Identify which cell holds the provided text, then report its (x, y) central coordinate. 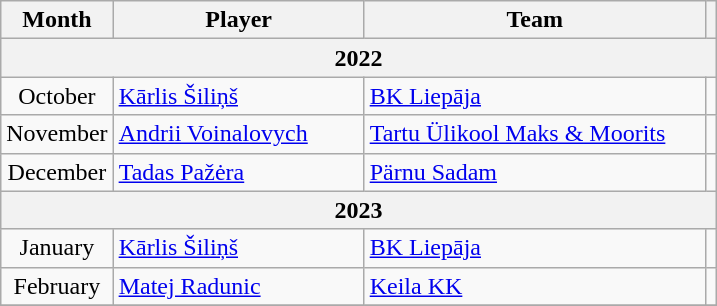
December (57, 172)
Team (534, 20)
Keila KK (534, 286)
Tadas Pažėra (238, 172)
January (57, 248)
Pärnu Sadam (534, 172)
October (57, 96)
Month (57, 20)
November (57, 134)
Matej Radunic (238, 286)
Player (238, 20)
Andrii Voinalovych (238, 134)
2023 (359, 210)
Tartu Ülikool Maks & Moorits (534, 134)
2022 (359, 58)
February (57, 286)
